Identify which cell holds the provided text, then report its (X, Y) central coordinate. 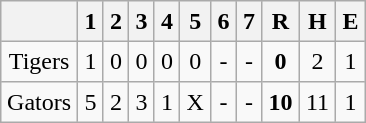
6 (224, 21)
Gators (38, 102)
4 (167, 21)
E (351, 21)
R (281, 21)
11 (318, 102)
7 (249, 21)
X (196, 102)
10 (281, 102)
H (318, 21)
Tigers (38, 61)
